Find where the given text appears and provide that cell's center as [x, y] coordinate. 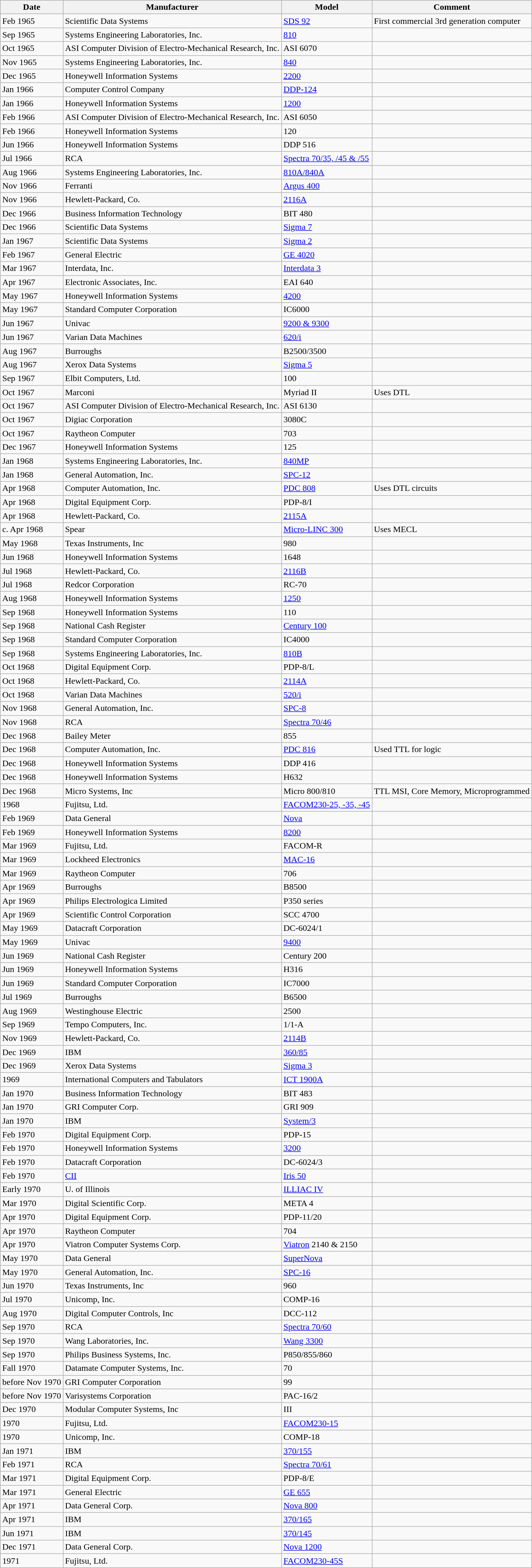
Jun 1968 [32, 557]
H316 [327, 969]
Apr 1967 [32, 282]
840MP [327, 461]
MAC-16 [327, 860]
520/i [327, 695]
Aug 1969 [32, 1011]
Feb 1965 [32, 21]
Digiac Corporation [172, 420]
Oct 1965 [32, 48]
IC6000 [327, 310]
Dec 1967 [32, 447]
PDC 816 [327, 750]
Nova [327, 818]
110 [327, 612]
Uses MECL [452, 530]
980 [327, 543]
Jul 1969 [32, 997]
Mar 1970 [32, 1203]
370/155 [327, 1451]
PDP-8/L [327, 667]
PDP-8/I [327, 502]
Uses DTL circuits [452, 488]
Model [327, 7]
FACOM230-45S [327, 1561]
810A/840A [327, 172]
Mar 1967 [32, 268]
P850/855/860 [327, 1355]
FACOM230-15 [327, 1423]
1250 [327, 598]
Sigma 7 [327, 227]
Datamate Computer Systems, Inc. [172, 1368]
1200 [327, 103]
2115A [327, 516]
B8500 [327, 887]
Wang 3300 [327, 1341]
1971 [32, 1561]
704 [327, 1231]
2500 [327, 1011]
3080C [327, 420]
Nov 1965 [32, 62]
Aug 1970 [32, 1313]
Philips Business Systems, Inc. [172, 1355]
8200 [327, 832]
99 [327, 1382]
Viatron Computer Systems Corp. [172, 1244]
SuperNova [327, 1258]
703 [327, 433]
Comment [452, 7]
CII [172, 1176]
Elbit Computers, Ltd. [172, 378]
III [327, 1409]
706 [327, 873]
First commercial 3rd generation computer [452, 21]
Dec 1965 [32, 76]
Sigma 2 [327, 241]
810 [327, 35]
Micro Systems, Inc [172, 791]
Aug 1966 [32, 172]
Ferranti [172, 186]
Spectra 70/35, /45 & /55 [327, 158]
4200 [327, 296]
ASI 6070 [327, 48]
Nova 1200 [327, 1547]
BIT 483 [327, 1093]
Jul 1966 [32, 158]
Iris 50 [327, 1176]
2114B [327, 1038]
Spectra 70/61 [327, 1464]
ICT 1900A [327, 1080]
620/i [327, 337]
360/85 [327, 1052]
GE 4020 [327, 255]
DC-6024/3 [327, 1162]
1648 [327, 557]
Redcor Corporation [172, 584]
H632 [327, 777]
IC4000 [327, 640]
Used TTL for logic [452, 750]
B2500/3500 [327, 351]
PDP-15 [327, 1135]
Spear [172, 530]
System/3 [327, 1121]
Modular Computer Systems, Inc [172, 1409]
Early 1970 [32, 1189]
120 [327, 131]
1969 [32, 1080]
Nova 800 [327, 1506]
Viatron 2140 & 2150 [327, 1244]
SPC-12 [327, 475]
Philips Electrologica Limited [172, 901]
Lockheed Electronics [172, 860]
GRI Computer Corporation [172, 1382]
DCC-112 [327, 1313]
Sep 1965 [32, 35]
PDP-11/20 [327, 1217]
Wang Laboratories, Inc. [172, 1341]
Micro-LINC 300 [327, 530]
840 [327, 62]
Spectra 70/46 [327, 722]
1/1-A [327, 1024]
Uses DTL [452, 392]
Dec 1971 [32, 1547]
ASI 6130 [327, 406]
Jun 1971 [32, 1533]
ASI 6050 [327, 117]
2114A [327, 681]
DDP 516 [327, 144]
Tempo Computers, Inc. [172, 1024]
3200 [327, 1148]
9200 & 9300 [327, 323]
100 [327, 378]
COMP-16 [327, 1300]
370/145 [327, 1533]
Digital Scientific Corp. [172, 1203]
Manufacturer [172, 7]
2116A [327, 200]
Aug 1968 [32, 598]
Westinghouse Electric [172, 1011]
370/165 [327, 1520]
DDP 416 [327, 763]
DC-6024/1 [327, 928]
EAI 640 [327, 282]
855 [327, 736]
Sep 1969 [32, 1024]
Interdata, Inc. [172, 268]
RC-70 [327, 584]
2116B [327, 571]
May 1968 [32, 543]
TTL MSI, Core Memory, Microprogrammed [452, 791]
Jan 1967 [32, 241]
META 4 [327, 1203]
Feb 1967 [32, 255]
Myriad II [327, 392]
Feb 1971 [32, 1464]
Jun 1966 [32, 144]
GRI Computer Corp. [172, 1107]
Marconi [172, 392]
Sigma 3 [327, 1066]
960 [327, 1286]
SDS 92 [327, 21]
PAC-16/2 [327, 1396]
B6500 [327, 997]
BIT 480 [327, 213]
COMP-18 [327, 1437]
Date [32, 7]
Scientific Control Corporation [172, 915]
Computer Control Company [172, 90]
U. of Illinois [172, 1189]
810B [327, 653]
9400 [327, 942]
SCC 4700 [327, 915]
125 [327, 447]
GRI 909 [327, 1107]
FACOM-R [327, 846]
International Computers and Tabulators [172, 1080]
Century 100 [327, 626]
P350 series [327, 901]
Bailey Meter [172, 736]
Jan 1971 [32, 1451]
PDC 808 [327, 488]
Digital Computer Controls, Inc [172, 1313]
Varisystems Corporation [172, 1396]
SPC-8 [327, 708]
c. Apr 1968 [32, 530]
DDP-124 [327, 90]
Argus 400 [327, 186]
Electronic Associates, Inc. [172, 282]
Interdata 3 [327, 268]
SPC-16 [327, 1272]
FACOM230-25, -35, -45 [327, 804]
1968 [32, 804]
Jul 1970 [32, 1300]
Spectra 70/60 [327, 1327]
ILLIAC IV [327, 1189]
IC7000 [327, 983]
Dec 1970 [32, 1409]
PDP-8/E [327, 1478]
GE 655 [327, 1492]
Micro 800/810 [327, 791]
Fall 1970 [32, 1368]
Nov 1969 [32, 1038]
Jun 1970 [32, 1286]
Sep 1967 [32, 378]
2200 [327, 76]
70 [327, 1368]
Century 200 [327, 956]
Sigma 5 [327, 364]
